For the text-containing cell, return its midpoint in (x, y) coordinate format. 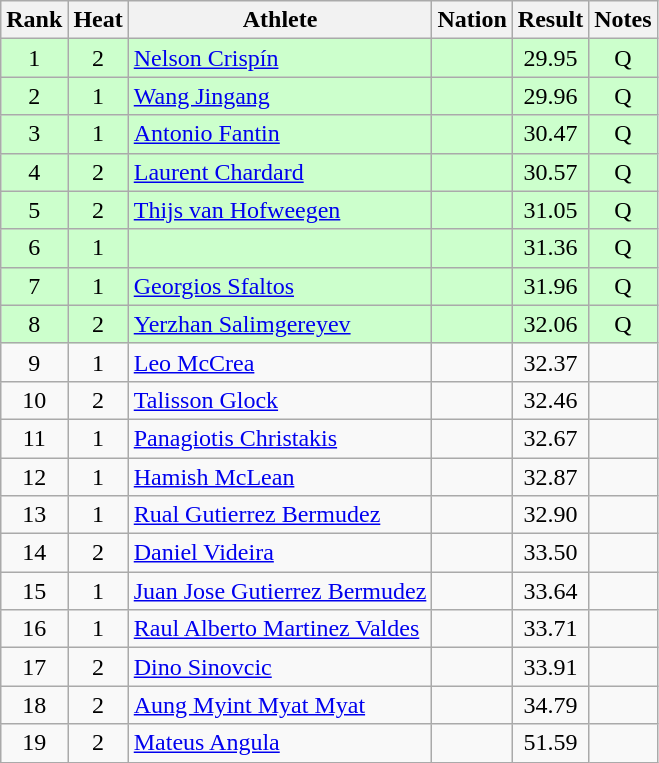
6 (34, 248)
5 (34, 210)
7 (34, 286)
Nation (472, 20)
Wang Jingang (280, 96)
Heat (98, 20)
32.46 (550, 400)
3 (34, 134)
Thijs van Hofweegen (280, 210)
Rual Gutierrez Bermudez (280, 515)
Aung Myint Myat Myat (280, 705)
15 (34, 591)
17 (34, 667)
31.36 (550, 248)
Rank (34, 20)
9 (34, 362)
16 (34, 629)
10 (34, 400)
Daniel Videira (280, 553)
Raul Alberto Martinez Valdes (280, 629)
33.71 (550, 629)
8 (34, 324)
Nelson Crispín (280, 58)
33.91 (550, 667)
Georgios Sfaltos (280, 286)
Talisson Glock (280, 400)
Result (550, 20)
31.05 (550, 210)
32.06 (550, 324)
4 (34, 172)
Mateus Angula (280, 743)
29.96 (550, 96)
Laurent Chardard (280, 172)
Notes (623, 20)
31.96 (550, 286)
32.67 (550, 438)
18 (34, 705)
11 (34, 438)
Athlete (280, 20)
12 (34, 477)
13 (34, 515)
Yerzhan Salimgereyev (280, 324)
Leo McCrea (280, 362)
Juan Jose Gutierrez Bermudez (280, 591)
51.59 (550, 743)
Antonio Fantin (280, 134)
32.87 (550, 477)
33.64 (550, 591)
30.57 (550, 172)
34.79 (550, 705)
14 (34, 553)
29.95 (550, 58)
19 (34, 743)
Panagiotis Christakis (280, 438)
Hamish McLean (280, 477)
33.50 (550, 553)
32.90 (550, 515)
30.47 (550, 134)
32.37 (550, 362)
Dino Sinovcic (280, 667)
